Locate the cell with the specified text and output its [x, y] center coordinate. 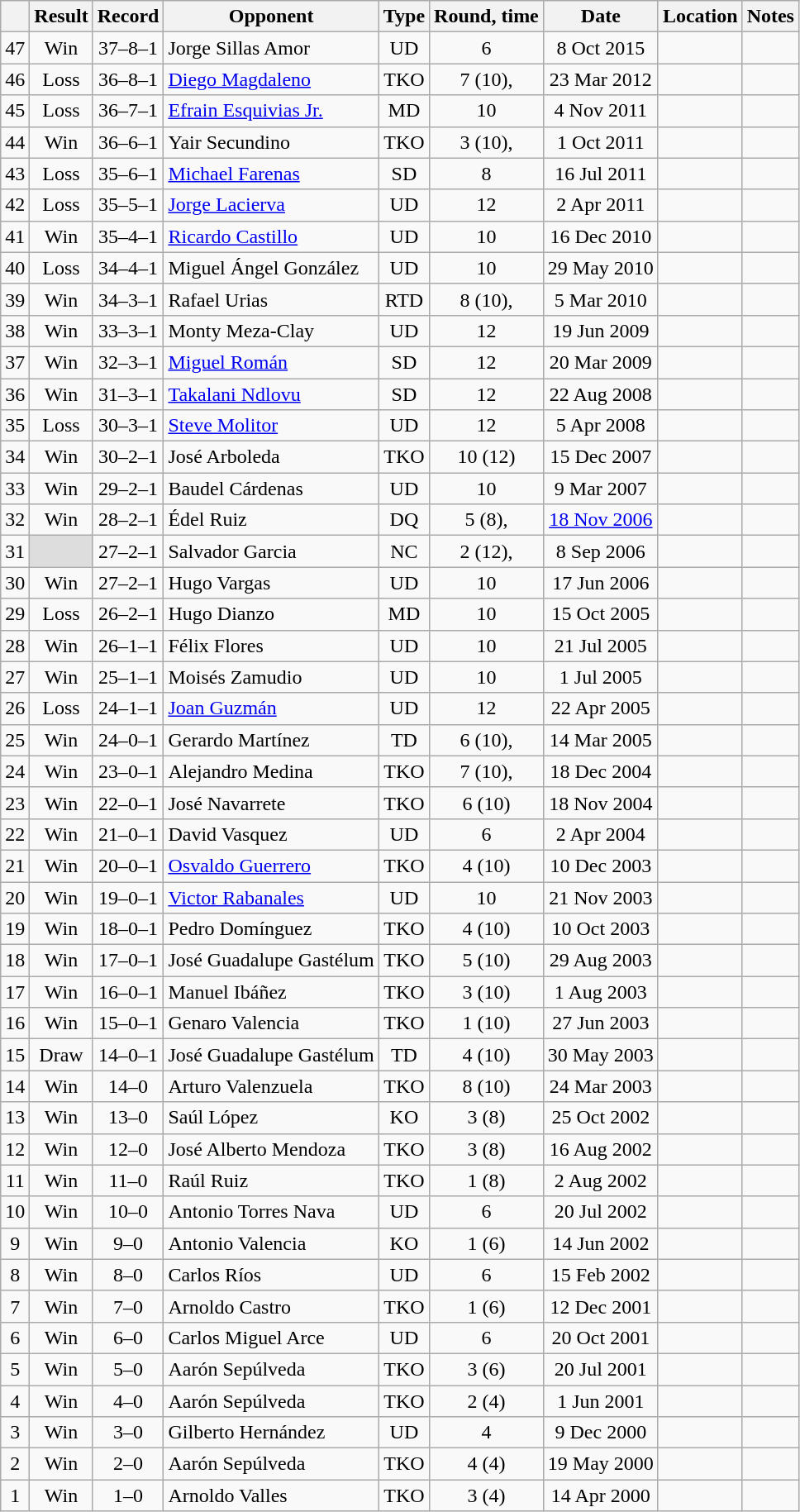
Gilberto Hernández [271, 1433]
30 [15, 583]
21–0–1 [128, 834]
Moisés Zamudio [271, 677]
Manuel Ibáñez [271, 992]
22 [15, 834]
15–0–1 [128, 1023]
20 Jul 2001 [600, 1369]
5 (10) [487, 961]
Saúl López [271, 1118]
20 Mar 2009 [600, 362]
1 (10) [487, 1023]
Ricardo Castillo [271, 236]
9 Dec 2000 [600, 1433]
25 Oct 2002 [600, 1118]
44 [15, 142]
Steve Molitor [271, 426]
Monty Meza-Clay [271, 331]
Diego Magdaleno [271, 79]
20 [15, 897]
31 [15, 551]
27 [15, 677]
Miguel Román [271, 362]
8 Sep 2006 [600, 551]
5 [15, 1369]
6 (10) [487, 803]
Opponent [271, 17]
Carlos Ríos [271, 1275]
43 [15, 174]
Location [700, 17]
17 Jun 2006 [600, 583]
34–3–1 [128, 299]
18 Dec 2004 [600, 771]
Notes [770, 17]
20–0–1 [128, 866]
Carlos Miguel Arce [271, 1338]
38 [15, 331]
DQ [403, 520]
18 Nov 2006 [600, 520]
28 [15, 646]
3 (10) [487, 992]
29–2–1 [128, 489]
30–3–1 [128, 426]
10 (12) [487, 457]
David Vasquez [271, 834]
Alejandro Medina [271, 771]
18–0–1 [128, 929]
18 [15, 961]
3 (10), [487, 142]
Record [128, 17]
1 Jun 2001 [600, 1401]
36–7–1 [128, 111]
2 Aug 2002 [600, 1181]
9 Mar 2007 [600, 489]
8 Oct 2015 [600, 48]
35 [15, 426]
Baudel Cárdenas [271, 489]
Édel Ruiz [271, 520]
Joan Guzmán [271, 708]
3–0 [128, 1433]
29 May 2010 [600, 268]
24–0–1 [128, 740]
4–0 [128, 1401]
12 Dec 2001 [600, 1306]
2–0 [128, 1464]
30–2–1 [128, 457]
30 May 2003 [600, 1055]
35–6–1 [128, 174]
14–0 [128, 1086]
Gerardo Martínez [271, 740]
22 Apr 2005 [600, 708]
Yair Secundino [271, 142]
4 (4) [487, 1464]
Hugo Vargas [271, 583]
Rafael Urias [271, 299]
42 [15, 205]
8–0 [128, 1275]
1 [15, 1495]
1–0 [128, 1495]
29 Aug 2003 [600, 961]
46 [15, 79]
15 [15, 1055]
34 [15, 457]
NC [403, 551]
15 Dec 2007 [600, 457]
Jorge Lacierva [271, 205]
Type [403, 17]
Raúl Ruiz [271, 1181]
8 (10), [487, 299]
19 May 2000 [600, 1464]
18 Nov 2004 [600, 803]
Genaro Valencia [271, 1023]
Osvaldo Guerrero [271, 866]
32 [15, 520]
10–0 [128, 1212]
2 Apr 2004 [600, 834]
21 Nov 2003 [600, 897]
37 [15, 362]
5 Mar 2010 [600, 299]
Jorge Sillas Amor [271, 48]
José Alberto Mendoza [271, 1149]
3 (6) [487, 1369]
11 [15, 1181]
Salvador Garcia [271, 551]
26–1–1 [128, 646]
33–3–1 [128, 331]
19–0–1 [128, 897]
7–0 [128, 1306]
14 Mar 2005 [600, 740]
36 [15, 394]
13–0 [128, 1118]
Arturo Valenzuela [271, 1086]
14–0–1 [128, 1055]
16 Dec 2010 [600, 236]
14 Apr 2000 [600, 1495]
Antonio Torres Nava [271, 1212]
37–8–1 [128, 48]
José Arboleda [271, 457]
RTD [403, 299]
10 Dec 2003 [600, 866]
16–0–1 [128, 992]
23 [15, 803]
16 [15, 1023]
4 Nov 2011 [600, 111]
24 Mar 2003 [600, 1086]
20 Oct 2001 [600, 1338]
15 Feb 2002 [600, 1275]
12–0 [128, 1149]
Takalani Ndlovu [271, 394]
13 [15, 1118]
6–0 [128, 1338]
Draw [61, 1055]
36–8–1 [128, 79]
11–0 [128, 1181]
21 Jul 2005 [600, 646]
14 Jun 2002 [600, 1243]
1 (8) [487, 1181]
2 Apr 2011 [600, 205]
17 [15, 992]
35–4–1 [128, 236]
24 [15, 771]
7 [15, 1306]
2 (4) [487, 1401]
26 [15, 708]
23 Mar 2012 [600, 79]
24–1–1 [128, 708]
Hugo Dianzo [271, 614]
20 Jul 2002 [600, 1212]
32–3–1 [128, 362]
Victor Rabanales [271, 897]
36–6–1 [128, 142]
15 Oct 2005 [600, 614]
Miguel Ángel González [271, 268]
5–0 [128, 1369]
1 Jul 2005 [600, 677]
Pedro Domínguez [271, 929]
17–0–1 [128, 961]
29 [15, 614]
40 [15, 268]
Michael Farenas [271, 174]
8 (10) [487, 1086]
19 [15, 929]
28–2–1 [128, 520]
33 [15, 489]
25 [15, 740]
47 [15, 48]
45 [15, 111]
14 [15, 1086]
19 Jun 2009 [600, 331]
6 (10), [487, 740]
16 Aug 2002 [600, 1149]
3 (4) [487, 1495]
5 (8), [487, 520]
9–0 [128, 1243]
21 [15, 866]
3 [15, 1433]
1 Oct 2011 [600, 142]
1 Aug 2003 [600, 992]
Antonio Valencia [271, 1243]
Arnoldo Valles [271, 1495]
26–2–1 [128, 614]
23–0–1 [128, 771]
José Navarrete [271, 803]
Arnoldo Castro [271, 1306]
Date [600, 17]
39 [15, 299]
27 Jun 2003 [600, 1023]
35–5–1 [128, 205]
2 (12), [487, 551]
10 Oct 2003 [600, 929]
Round, time [487, 17]
2 [15, 1464]
9 [15, 1243]
Efrain Esquivias Jr. [271, 111]
5 Apr 2008 [600, 426]
25–1–1 [128, 677]
41 [15, 236]
34–4–1 [128, 268]
31–3–1 [128, 394]
Result [61, 17]
16 Jul 2011 [600, 174]
Félix Flores [271, 646]
22–0–1 [128, 803]
22 Aug 2008 [600, 394]
